Identify which cell holds the provided text, then report its [x, y] central coordinate. 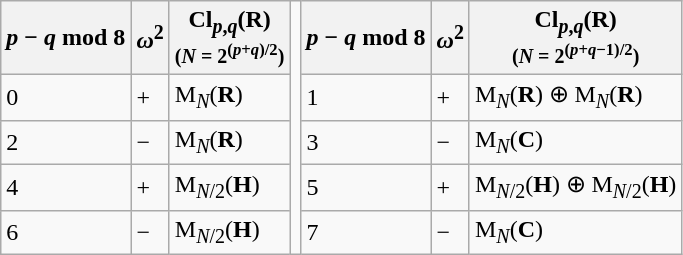
1 [366, 97]
5 [366, 187]
3 [366, 142]
0 [66, 97]
MN(R) ⊕ MN(R) [575, 97]
7 [366, 232]
Clp,q(R)(N = 2(p+q)/2) [230, 38]
Clp,q(R)(N = 2(p+q−1)/2) [575, 38]
MN/2(H) ⊕ MN/2(H) [575, 187]
6 [66, 232]
4 [66, 187]
2 [66, 142]
